Detect which cell encompasses the target text, then output its (X, Y) center coordinate. 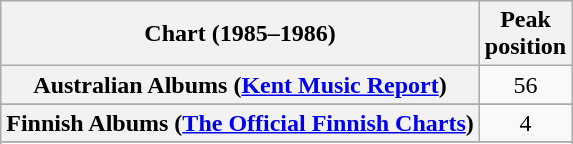
Peakposition (525, 34)
4 (525, 123)
Finnish Albums (The Official Finnish Charts) (240, 123)
Chart (1985–1986) (240, 34)
Australian Albums (Kent Music Report) (240, 85)
56 (525, 85)
